Find where the given text appears and provide that cell's center as [X, Y] coordinate. 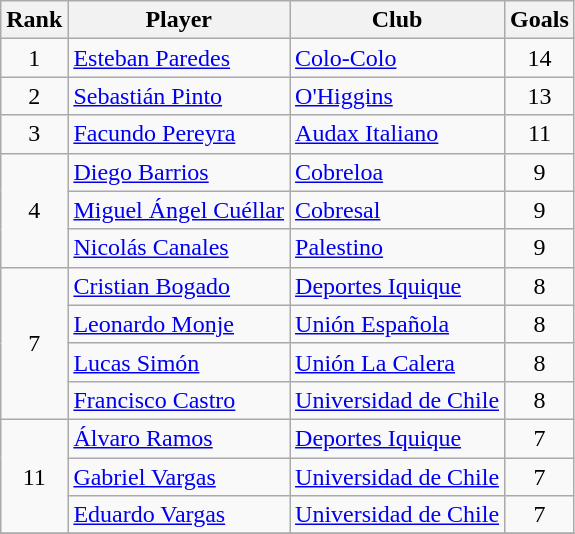
4 [34, 210]
Esteban Paredes [179, 58]
Palestino [398, 248]
Rank [34, 20]
Unión La Calera [398, 362]
Cobreloa [398, 172]
1 [34, 58]
Gabriel Vargas [179, 477]
Unión Española [398, 324]
Facundo Pereyra [179, 134]
Club [398, 20]
Goals [540, 20]
3 [34, 134]
14 [540, 58]
Audax Italiano [398, 134]
Álvaro Ramos [179, 438]
Lucas Simón [179, 362]
Cobresal [398, 210]
Cristian Bogado [179, 286]
O'Higgins [398, 96]
Sebastián Pinto [179, 96]
Miguel Ángel Cuéllar [179, 210]
Player [179, 20]
Diego Barrios [179, 172]
Francisco Castro [179, 400]
Nicolás Canales [179, 248]
Colo-Colo [398, 58]
Eduardo Vargas [179, 515]
13 [540, 96]
2 [34, 96]
Leonardo Monje [179, 324]
